Extract the [x, y] coordinate from the center of the cell holding the provided text.  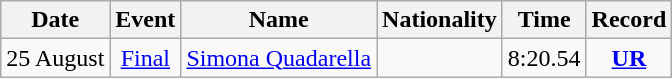
Event [146, 20]
Record [629, 20]
Date [56, 20]
Simona Quadarella [279, 58]
Nationality [440, 20]
25 August [56, 58]
8:20.54 [544, 58]
Final [146, 58]
UR [629, 58]
Time [544, 20]
Name [279, 20]
